Determine the [x, y] coordinate at the center of the cell enclosing the given text.  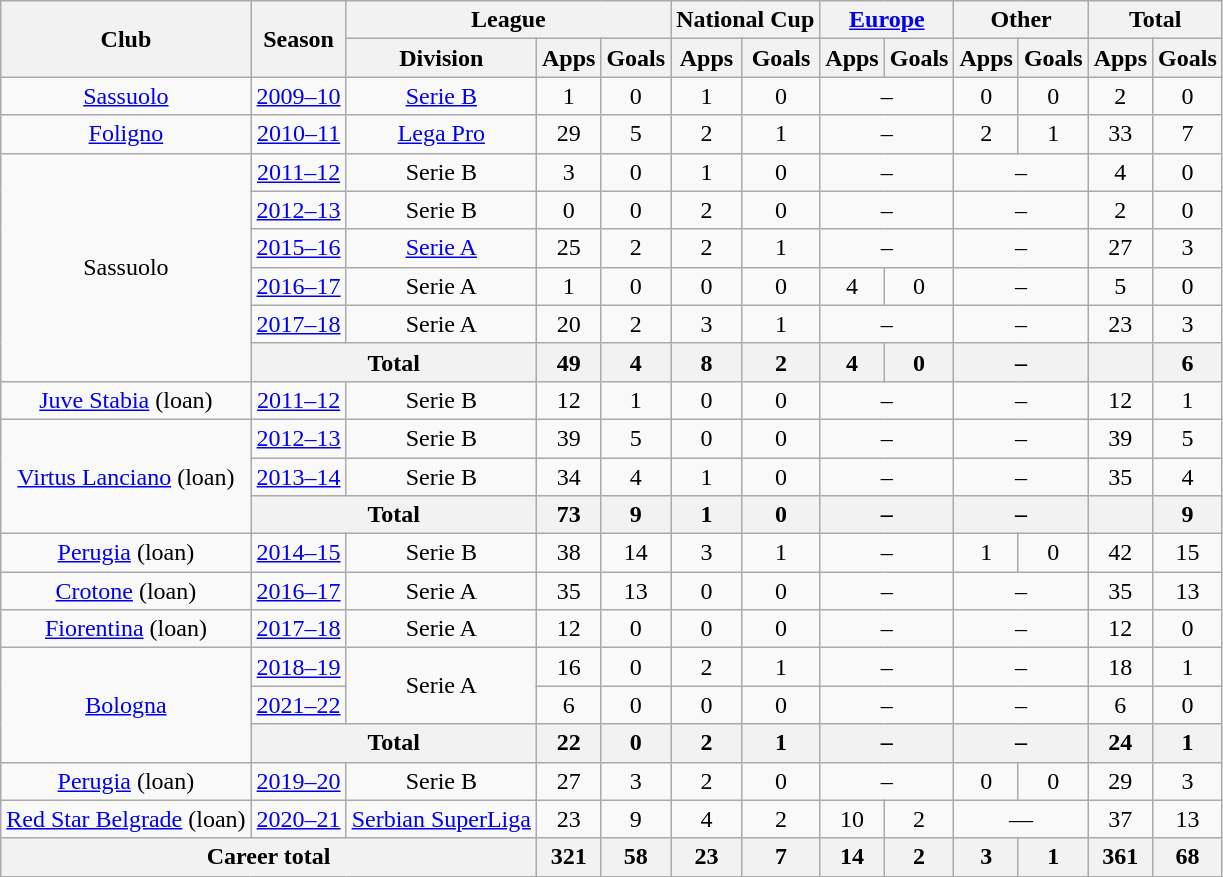
Europe [887, 20]
Bologna [126, 705]
68 [1188, 857]
58 [636, 857]
22 [568, 743]
2015–16 [298, 248]
Crotone (loan) [126, 591]
15 [1188, 553]
Season [298, 39]
Serbian SuperLiga [441, 819]
361 [1120, 857]
League [508, 20]
2013–14 [298, 477]
42 [1120, 553]
20 [568, 324]
25 [568, 248]
10 [852, 819]
2020–21 [298, 819]
Virtus Lanciano (loan) [126, 476]
National Cup [746, 20]
Other [1021, 20]
321 [568, 857]
73 [568, 515]
33 [1120, 134]
2018–19 [298, 667]
49 [568, 362]
Division [441, 58]
8 [707, 362]
37 [1120, 819]
Red Star Belgrade (loan) [126, 819]
34 [568, 477]
38 [568, 553]
— [1021, 819]
2009–10 [298, 96]
Juve Stabia (loan) [126, 400]
Club [126, 39]
Foligno [126, 134]
24 [1120, 743]
16 [568, 667]
2010–11 [298, 134]
18 [1120, 667]
Career total [269, 857]
Lega Pro [441, 134]
2021–22 [298, 705]
2014–15 [298, 553]
2019–20 [298, 781]
Fiorentina (loan) [126, 629]
